Return the [X, Y] coordinate for the center point of the cell that contains the specified text.  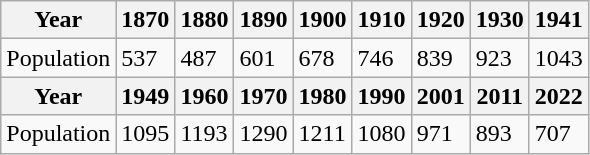
1870 [146, 20]
1941 [558, 20]
923 [500, 58]
1920 [440, 20]
1990 [382, 96]
1970 [264, 96]
601 [264, 58]
1890 [264, 20]
1980 [322, 96]
971 [440, 134]
1080 [382, 134]
1960 [204, 96]
2011 [500, 96]
839 [440, 58]
537 [146, 58]
707 [558, 134]
1211 [322, 134]
1095 [146, 134]
1930 [500, 20]
1910 [382, 20]
487 [204, 58]
1193 [204, 134]
1949 [146, 96]
1900 [322, 20]
1880 [204, 20]
746 [382, 58]
2022 [558, 96]
2001 [440, 96]
1290 [264, 134]
1043 [558, 58]
893 [500, 134]
678 [322, 58]
